Provide the [X, Y] coordinate of the cell's center where the given text is located.  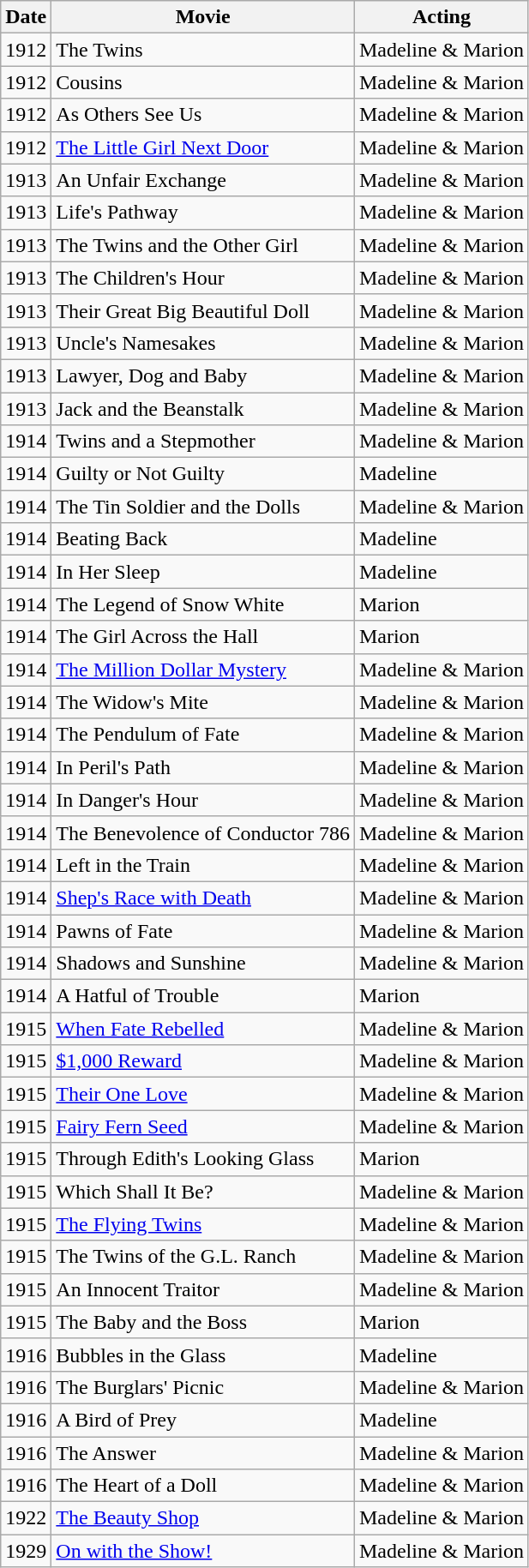
The Answer [203, 1453]
1929 [26, 1551]
The Twins and the Other Girl [203, 245]
Twins and a Stepmother [203, 442]
Shadows and Sunshine [203, 964]
In Peril's Path [203, 767]
Movie [203, 17]
$1,000 Reward [203, 1061]
The Twins of the G.L. Ranch [203, 1257]
When Fate Rebelled [203, 1029]
On with the Show! [203, 1551]
Jack and the Beanstalk [203, 409]
Life's Pathway [203, 213]
Which Shall It Be? [203, 1192]
Their One Love [203, 1094]
Lawyer, Dog and Baby [203, 375]
Date [26, 17]
The Baby and the Boss [203, 1322]
The Flying Twins [203, 1224]
Pawns of Fate [203, 930]
The Heart of a Doll [203, 1486]
Acting [441, 17]
Uncle's Namesakes [203, 343]
An Innocent Traitor [203, 1289]
The Burglars' Picnic [203, 1387]
The Tin Soldier and the Dolls [203, 507]
1922 [26, 1518]
The Twins [203, 50]
Shep's Race with Death [203, 898]
As Others See Us [203, 115]
The Girl Across the Hall [203, 637]
Beating Back [203, 539]
The Pendulum of Fate [203, 735]
Guilty or Not Guilty [203, 474]
A Bird of Prey [203, 1420]
The Children's Hour [203, 278]
Cousins [203, 82]
The Benevolence of Conductor 786 [203, 832]
The Beauty Shop [203, 1518]
A Hatful of Trouble [203, 996]
Bubbles in the Glass [203, 1355]
Left in the Train [203, 865]
Through Edith's Looking Glass [203, 1159]
An Unfair Exchange [203, 180]
The Little Girl Next Door [203, 147]
In Danger's Hour [203, 800]
The Million Dollar Mystery [203, 670]
The Widow's Mite [203, 702]
In Her Sleep [203, 572]
Their Great Big Beautiful Doll [203, 310]
The Legend of Snow White [203, 604]
Fairy Fern Seed [203, 1126]
